Pinpoint the cell where the given text exists, returning its (X, Y) midpoint coordinate. 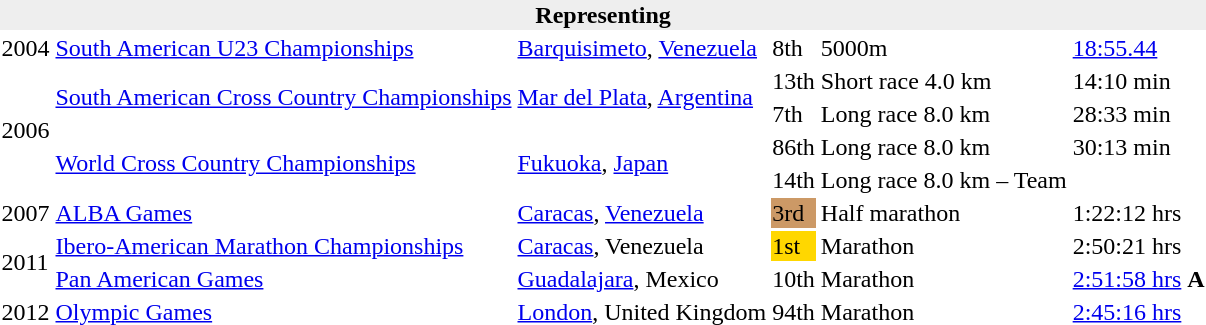
South American Cross Country Championships (284, 98)
Pan American Games (284, 279)
2:51:58 hrs A (1138, 279)
1st (794, 246)
Short race 4.0 km (944, 81)
14:10 min (1138, 81)
2006 (26, 130)
Long race 8.0 km – Team (944, 180)
18:55.44 (1138, 48)
30:13 min (1138, 147)
Fukuoka, Japan (642, 164)
7th (794, 114)
2007 (26, 213)
5000m (944, 48)
Half marathon (944, 213)
28:33 min (1138, 114)
10th (794, 279)
South American U23 Championships (284, 48)
World Cross Country Championships (284, 164)
2011 (26, 262)
2004 (26, 48)
14th (794, 180)
3rd (794, 213)
1:22:12 hrs (1138, 213)
Guadalajara, Mexico (642, 279)
Barquisimeto, Venezuela (642, 48)
8th (794, 48)
Mar del Plata, Argentina (642, 98)
86th (794, 147)
Ibero-American Marathon Championships (284, 246)
Representing (603, 15)
ALBA Games (284, 213)
2:50:21 hrs (1138, 246)
13th (794, 81)
